Scan for the cell matching the given text and deliver its (x, y) coordinate at center. 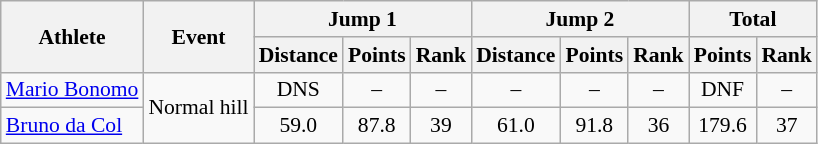
39 (442, 126)
DNS (298, 90)
37 (786, 126)
91.8 (594, 126)
Bruno da Col (72, 126)
87.8 (377, 126)
61.0 (516, 126)
Normal hill (198, 108)
DNF (723, 90)
Event (198, 36)
Mario Bonomo (72, 90)
Jump 2 (580, 19)
36 (658, 126)
Jump 1 (363, 19)
Athlete (72, 36)
179.6 (723, 126)
Total (753, 19)
59.0 (298, 126)
